Identify which cell holds the provided text, then report its [x, y] central coordinate. 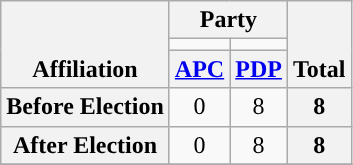
PDP [259, 69]
Affiliation [86, 44]
After Election [86, 145]
Total [319, 44]
APC [199, 69]
Party [228, 20]
Before Election [86, 107]
